Identify which cell holds the provided text, then report its [x, y] central coordinate. 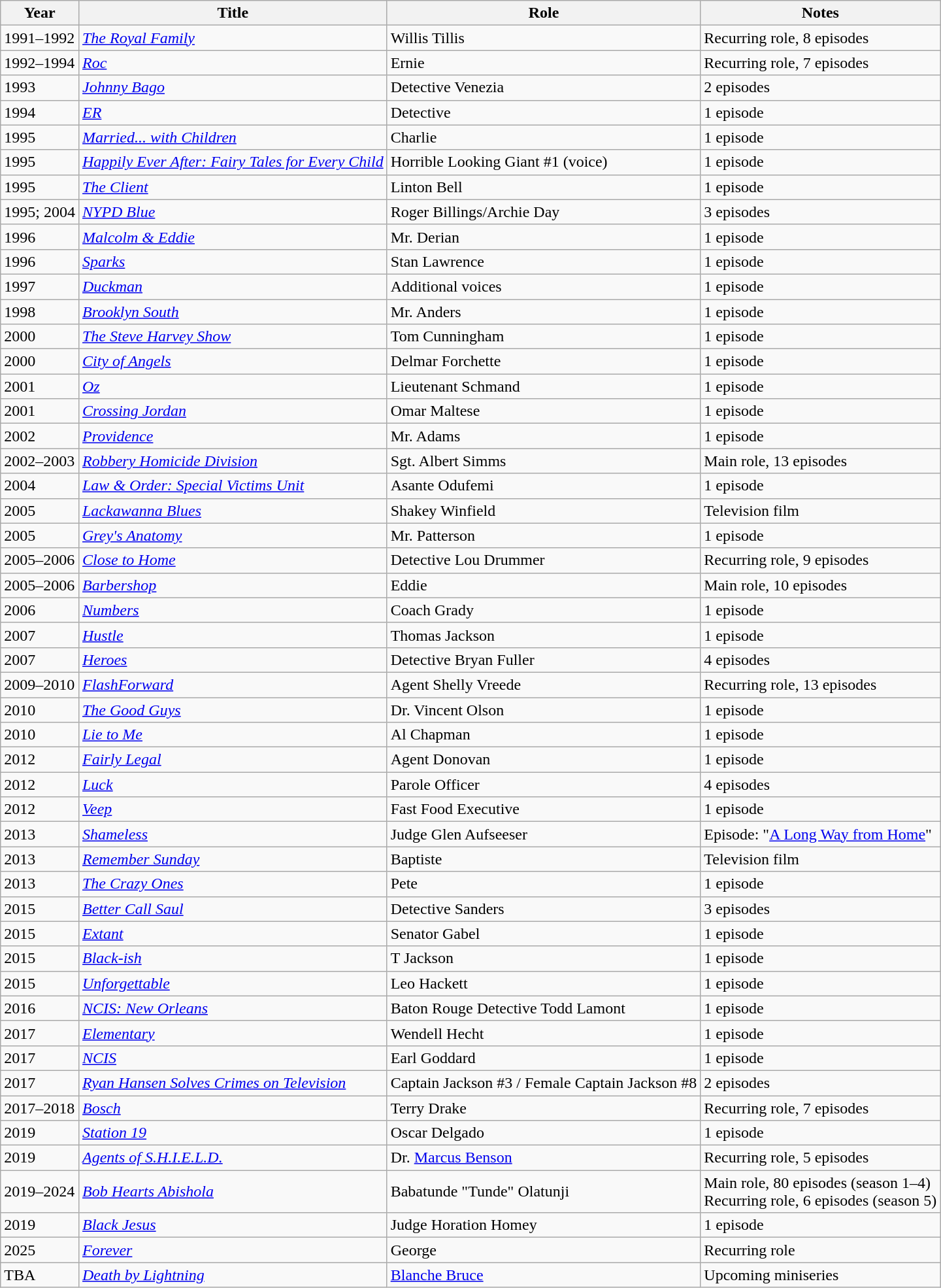
Omar Maltese [544, 411]
Dr. Marcus Benson [544, 1158]
TBA [40, 1275]
Sgt. Albert Simms [544, 461]
Thomas Jackson [544, 635]
Roc [233, 63]
Dr. Vincent Olson [544, 709]
Providence [233, 436]
T Jackson [544, 958]
Pete [544, 884]
Duckman [233, 286]
George [544, 1250]
Heroes [233, 660]
Agent Shelly Vreede [544, 685]
Baton Rouge Detective Todd Lamont [544, 1008]
Main role, 10 episodes [821, 585]
Delmar Forchette [544, 362]
Hustle [233, 635]
Black-ish [233, 958]
Lieutenant Schmand [544, 386]
Lie to Me [233, 735]
Coach Grady [544, 610]
Blanche Bruce [544, 1275]
Bob Hearts Abishola [233, 1191]
Recurring role [821, 1250]
Judge Horation Homey [544, 1225]
Mr. Patterson [544, 535]
Better Call Saul [233, 909]
Malcolm & Eddie [233, 237]
Detective Venezia [544, 88]
Title [233, 13]
1998 [40, 312]
1994 [40, 112]
Fast Food Executive [544, 809]
Leo Hackett [544, 983]
Robbery Homicide Division [233, 461]
1992–1994 [40, 63]
The Steve Harvey Show [233, 337]
Linton Bell [544, 187]
2004 [40, 486]
Charlie [544, 137]
Mr. Derian [544, 237]
Agent Donovan [544, 760]
1995; 2004 [40, 212]
1997 [40, 286]
Recurring role, 8 episodes [821, 38]
The Good Guys [233, 709]
2006 [40, 610]
Ernie [544, 63]
Elementary [233, 1033]
Year [40, 13]
Eddie [544, 585]
Asante Odufemi [544, 486]
Unforgettable [233, 983]
Recurring role, 9 episodes [821, 560]
Main role, 80 episodes (season 1–4) Recurring role, 6 episodes (season 5) [821, 1191]
Oz [233, 386]
Senator Gabel [544, 934]
Crossing Jordan [233, 411]
Detective [544, 112]
2002 [40, 436]
Shameless [233, 834]
NCIS: New Orleans [233, 1008]
Willis Tillis [544, 38]
Stan Lawrence [544, 262]
Terry Drake [544, 1108]
Recurring role, 13 episodes [821, 685]
Role [544, 13]
2025 [40, 1250]
Brooklyn South [233, 312]
Bosch [233, 1108]
Remember Sunday [233, 859]
Forever [233, 1250]
FlashForward [233, 685]
Detective Lou Drummer [544, 560]
Mr. Adams [544, 436]
2017–2018 [40, 1108]
ER [233, 112]
Al Chapman [544, 735]
Sparks [233, 262]
Luck [233, 785]
Upcoming miniseries [821, 1275]
Lackawanna Blues [233, 511]
City of Angels [233, 362]
NCIS [233, 1058]
2019–2024 [40, 1191]
Detective Sanders [544, 909]
Fairly Legal [233, 760]
Main role, 13 episodes [821, 461]
Black Jesus [233, 1225]
Happily Ever After: Fairy Tales for Every Child [233, 162]
Grey's Anatomy [233, 535]
2002–2003 [40, 461]
2016 [40, 1008]
Shakey Winfield [544, 511]
Roger Billings/Archie Day [544, 212]
Detective Bryan Fuller [544, 660]
1993 [40, 88]
Parole Officer [544, 785]
The Client [233, 187]
Additional voices [544, 286]
Captain Jackson #3 / Female Captain Jackson #8 [544, 1083]
NYPD Blue [233, 212]
Babatunde "Tunde" Olatunji [544, 1191]
Oscar Delgado [544, 1133]
Death by Lightning [233, 1275]
Close to Home [233, 560]
Station 19 [233, 1133]
Wendell Hecht [544, 1033]
Law & Order: Special Victims Unit [233, 486]
Judge Glen Aufseeser [544, 834]
Johnny Bago [233, 88]
Recurring role, 5 episodes [821, 1158]
Tom Cunningham [544, 337]
Agents of S.H.I.E.L.D. [233, 1158]
Married... with Children [233, 137]
Baptiste [544, 859]
Notes [821, 13]
Earl Goddard [544, 1058]
Barbershop [233, 585]
Veep [233, 809]
2009–2010 [40, 685]
Horrible Looking Giant #1 (voice) [544, 162]
Extant [233, 934]
The Crazy Ones [233, 884]
Episode: "A Long Way from Home" [821, 834]
Numbers [233, 610]
Ryan Hansen Solves Crimes on Television [233, 1083]
Mr. Anders [544, 312]
The Royal Family [233, 38]
1991–1992 [40, 38]
